From the cell containing the given text, extract its center point as (X, Y) coordinate. 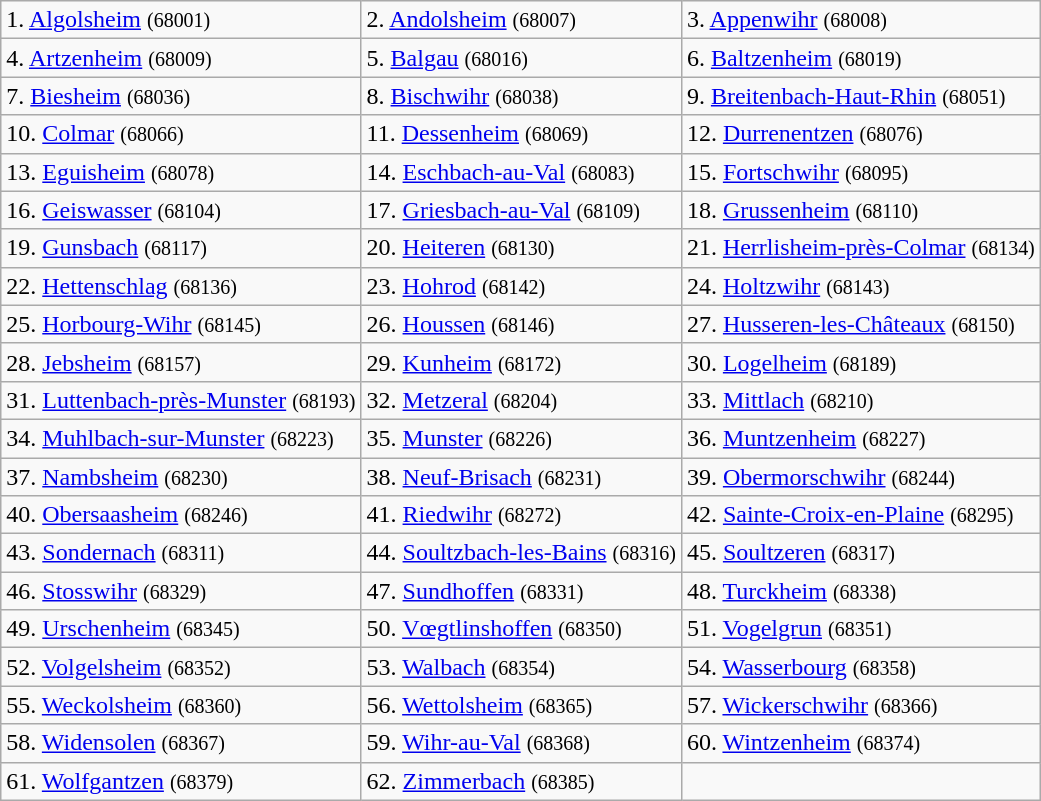
10. Colmar (68066) (181, 134)
46. Stosswihr (68329) (181, 591)
38. Neuf-Brisach (68231) (521, 477)
13. Eguisheim (68078) (181, 172)
57. Wickerschwihr (68366) (860, 705)
22. Hettenschlag (68136) (181, 286)
51. Vogelgrun (68351) (860, 629)
9. Breitenbach-Haut-Rhin (68051) (860, 96)
60. Wintzenheim (68374) (860, 743)
8. Bischwihr (68038) (521, 96)
32. Metzeral (68204) (521, 400)
5. Balgau (68016) (521, 58)
18. Grussenheim (68110) (860, 210)
7. Biesheim (68036) (181, 96)
26. Houssen (68146) (521, 324)
47. Sundhoffen (68331) (521, 591)
53. Walbach (68354) (521, 667)
54. Wasserbourg (68358) (860, 667)
17. Griesbach-au-Val (68109) (521, 210)
25. Horbourg-Wihr (68145) (181, 324)
37. Nambsheim (68230) (181, 477)
36. Muntzenheim (68227) (860, 438)
12. Durrenentzen (68076) (860, 134)
2. Andolsheim (68007) (521, 20)
49. Urschenheim (68345) (181, 629)
41. Riedwihr (68272) (521, 515)
40. Obersaasheim (68246) (181, 515)
52. Volgelsheim (68352) (181, 667)
29. Kunheim (68172) (521, 362)
19. Gunsbach (68117) (181, 248)
3. Appenwihr (68008) (860, 20)
20. Heiteren (68130) (521, 248)
31. Luttenbach-près-Munster (68193) (181, 400)
39. Obermorschwihr (68244) (860, 477)
58. Widensolen (68367) (181, 743)
45. Soultzeren (68317) (860, 553)
16. Geiswasser (68104) (181, 210)
28. Jebsheim (68157) (181, 362)
50. Vœgtlinshoffen (68350) (521, 629)
27. Husseren-les-Châteaux (68150) (860, 324)
61. Wolfgantzen (68379) (181, 781)
43. Sondernach (68311) (181, 553)
6. Baltzenheim (68019) (860, 58)
11. Dessenheim (68069) (521, 134)
1. Algolsheim (68001) (181, 20)
44. Soultzbach-les-Bains (68316) (521, 553)
21. Herrlisheim-près-Colmar (68134) (860, 248)
35. Munster (68226) (521, 438)
56. Wettolsheim (68365) (521, 705)
4. Artzenheim (68009) (181, 58)
48. Turckheim (68338) (860, 591)
14. Eschbach-au-Val (68083) (521, 172)
34. Muhlbach-sur-Munster (68223) (181, 438)
30. Logelheim (68189) (860, 362)
55. Weckolsheim (68360) (181, 705)
33. Mittlach (68210) (860, 400)
62. Zimmerbach (68385) (521, 781)
15. Fortschwihr (68095) (860, 172)
59. Wihr-au-Val (68368) (521, 743)
23. Hohrod (68142) (521, 286)
42. Sainte-Croix-en-Plaine (68295) (860, 515)
24. Holtzwihr (68143) (860, 286)
